Detect which cell encompasses the target text, then output its (x, y) center coordinate. 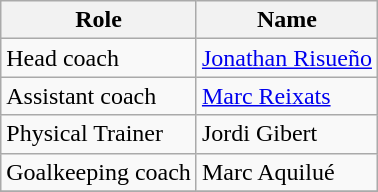
Marc Reixats (286, 96)
Goalkeeping coach (99, 172)
Head coach (99, 58)
Jonathan Risueño (286, 58)
Physical Trainer (99, 134)
Jordi Gibert (286, 134)
Name (286, 20)
Marc Aquilué (286, 172)
Role (99, 20)
Assistant coach (99, 96)
